Identify which cell holds the provided text, then report its [X, Y] central coordinate. 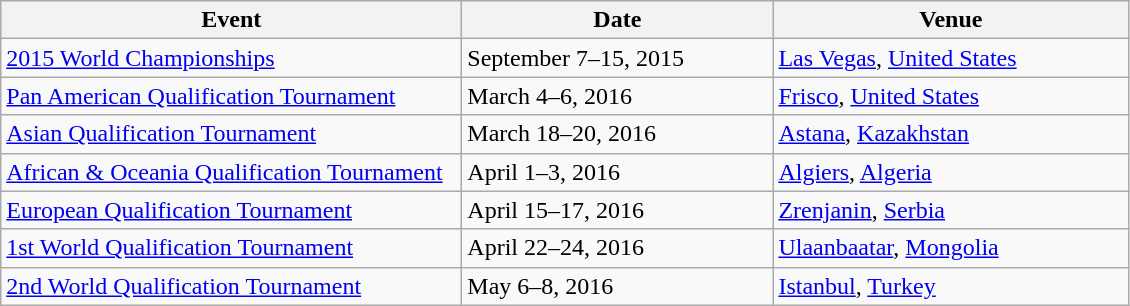
Algiers, Algeria [951, 172]
Event [232, 20]
Istanbul, Turkey [951, 286]
Asian Qualification Tournament [232, 134]
May 6–8, 2016 [618, 286]
African & Oceania Qualification Tournament [232, 172]
April 1–3, 2016 [618, 172]
Las Vegas, United States [951, 58]
2015 World Championships [232, 58]
April 22–24, 2016 [618, 248]
April 15–17, 2016 [618, 210]
Frisco, United States [951, 96]
Zrenjanin, Serbia [951, 210]
Pan American Qualification Tournament [232, 96]
Astana, Kazakhstan [951, 134]
Venue [951, 20]
March 4–6, 2016 [618, 96]
Ulaanbaatar, Mongolia [951, 248]
2nd World Qualification Tournament [232, 286]
March 18–20, 2016 [618, 134]
European Qualification Tournament [232, 210]
September 7–15, 2015 [618, 58]
Date [618, 20]
1st World Qualification Tournament [232, 248]
